For the text-containing cell, return its midpoint in (X, Y) coordinate format. 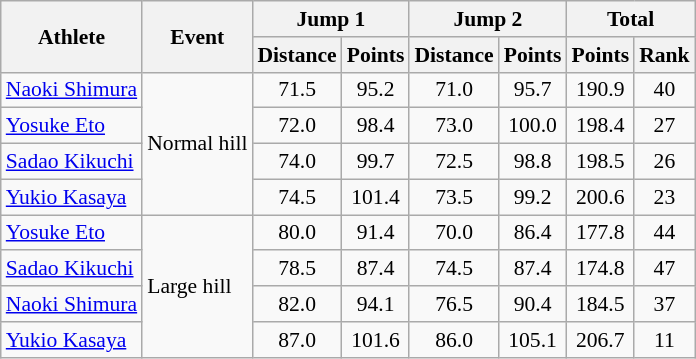
206.7 (600, 340)
82.0 (296, 304)
71.0 (454, 90)
40 (664, 90)
37 (664, 304)
Normal hill (197, 143)
91.4 (376, 233)
71.5 (296, 90)
72.5 (454, 162)
184.5 (600, 304)
Jump 2 (488, 19)
44 (664, 233)
200.6 (600, 197)
Large hill (197, 286)
11 (664, 340)
100.0 (533, 126)
86.0 (454, 340)
23 (664, 197)
Athlete (72, 36)
27 (664, 126)
74.0 (296, 162)
80.0 (296, 233)
78.5 (296, 269)
105.1 (533, 340)
177.8 (600, 233)
Event (197, 36)
98.8 (533, 162)
95.7 (533, 90)
70.0 (454, 233)
87.0 (296, 340)
26 (664, 162)
190.9 (600, 90)
95.2 (376, 90)
73.0 (454, 126)
198.5 (600, 162)
73.5 (454, 197)
198.4 (600, 126)
174.8 (600, 269)
90.4 (533, 304)
99.7 (376, 162)
47 (664, 269)
101.4 (376, 197)
Total (630, 19)
94.1 (376, 304)
99.2 (533, 197)
101.6 (376, 340)
Rank (664, 55)
98.4 (376, 126)
86.4 (533, 233)
72.0 (296, 126)
Jump 1 (330, 19)
76.5 (454, 304)
